From the cell containing the given text, extract its center point as [X, Y] coordinate. 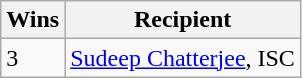
Recipient [183, 20]
Wins [33, 20]
Sudeep Chatterjee, ISC [183, 58]
3 [33, 58]
